For the text-containing cell, return its midpoint in [x, y] coordinate format. 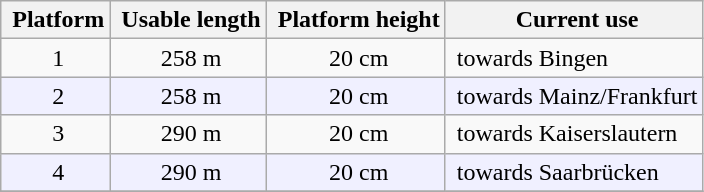
towards Bingen [574, 58]
Platform height [356, 20]
4 [56, 172]
1 [56, 58]
2 [56, 96]
Platform [56, 20]
towards Mainz/Frankfurt [574, 96]
towards Saarbrücken [574, 172]
3 [56, 134]
towards Kaiserslautern [574, 134]
Current use [574, 20]
Usable length [188, 20]
